Capture the cell that displays the provided text and extract its (X, Y) central coordinate. 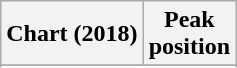
Peakposition (189, 34)
Chart (2018) (72, 34)
